Return [X, Y] of the center of cell containing provided text 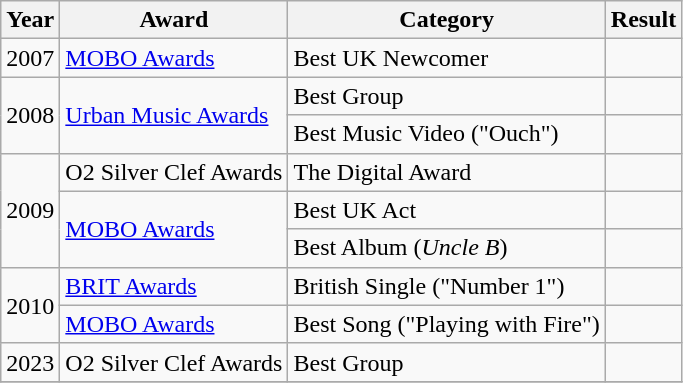
Best Album (Uncle B) [446, 248]
Year [30, 20]
2009 [30, 210]
2010 [30, 305]
Category [446, 20]
Best UK Newcomer [446, 58]
Result [643, 20]
The Digital Award [446, 172]
British Single ("Number 1") [446, 286]
2007 [30, 58]
2008 [30, 115]
Award [174, 20]
Best Music Video ("Ouch") [446, 134]
Best Song ("Playing with Fire") [446, 324]
BRIT Awards [174, 286]
Urban Music Awards [174, 115]
2023 [30, 362]
Best UK Act [446, 210]
